Provide the [x, y] coordinate of the cell's center where the given text is located.  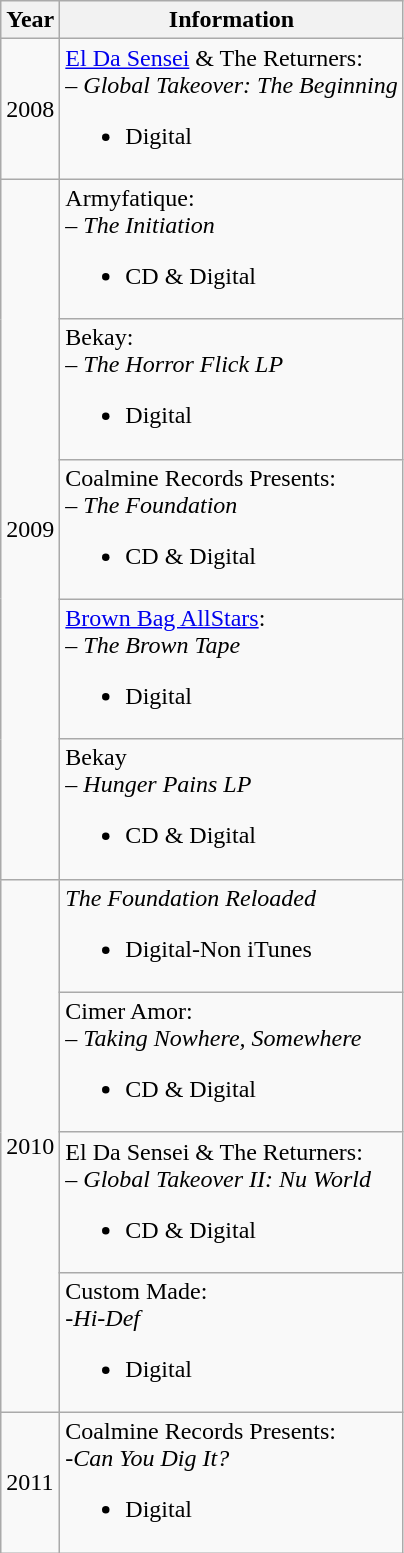
Bekay – Hunger Pains LPCD & Digital [232, 809]
2011 [30, 1482]
Information [232, 20]
The Foundation ReloadedDigital-Non iTunes [232, 936]
Coalmine Records Presents: – The FoundationCD & Digital [232, 529]
El Da Sensei & The Returners: – Global Takeover: The Beginning Digital [232, 109]
Cimer Amor: – Taking Nowhere, SomewhereCD & Digital [232, 1062]
Custom Made: -Hi-DefDigital [232, 1342]
El Da Sensei & The Returners: – Global Takeover II: Nu WorldCD & Digital [232, 1202]
Bekay: – The Horror Flick LPDigital [232, 389]
Brown Bag AllStars: – The Brown TapeDigital [232, 669]
2010 [30, 1146]
Year [30, 20]
Coalmine Records Presents: -Can You Dig It?Digital [232, 1482]
2009 [30, 529]
2008 [30, 109]
Armyfatique: – The Initiation CD & Digital [232, 249]
